Extract the (x, y) coordinate from the center of the cell holding the provided text.  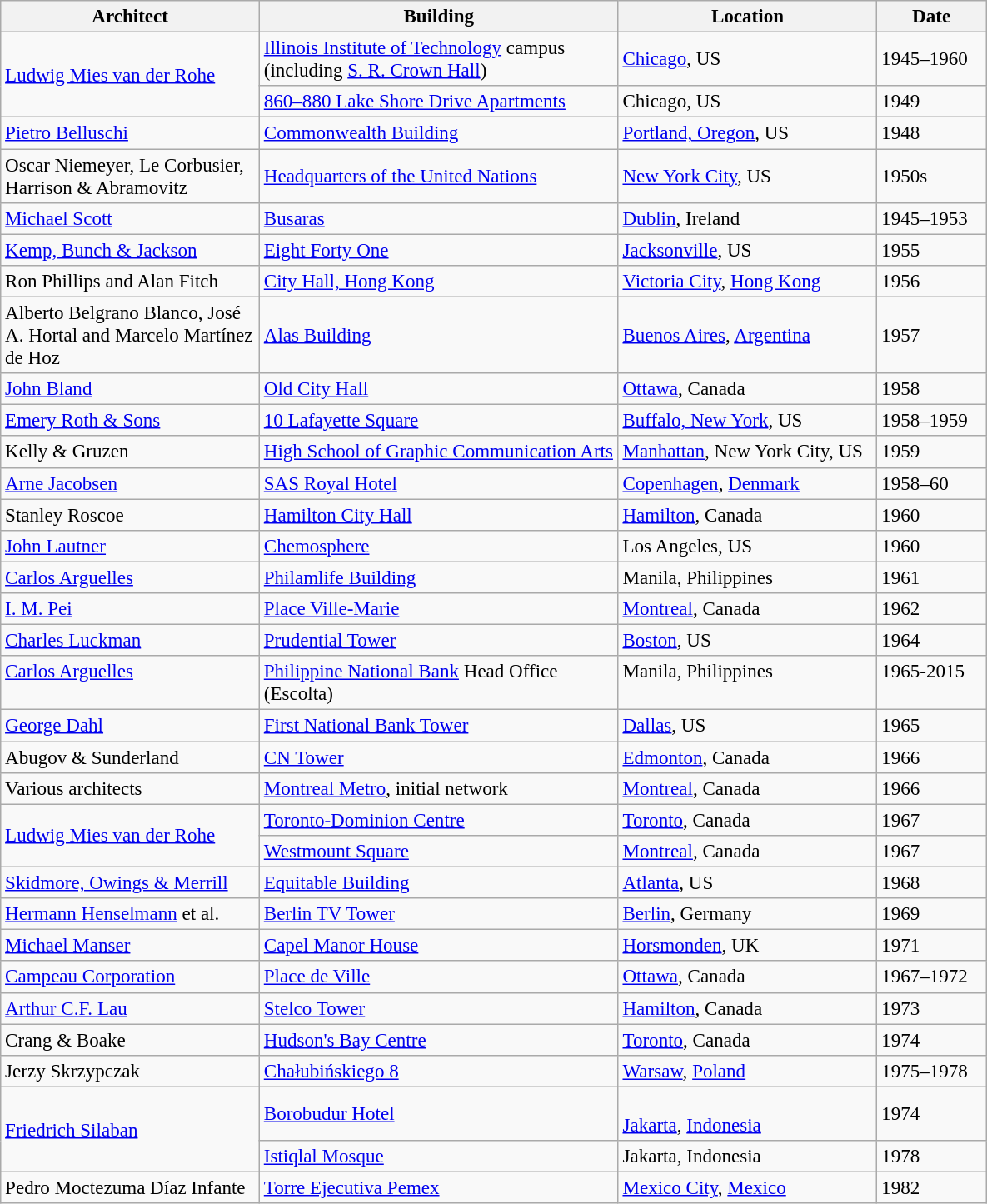
1945–1953 (931, 219)
John Bland (130, 389)
Pietro Belluschi (130, 133)
Busaras (438, 219)
Torre Ejecutiva Pemex (438, 1188)
Campeau Corporation (130, 977)
1968 (931, 883)
City Hall, Hong Kong (438, 282)
Chałubińskiego 8 (438, 1072)
Stanley Roscoe (130, 515)
I. M. Pei (130, 609)
Dallas, US (748, 726)
George Dahl (130, 726)
Charles Luckman (130, 641)
Hamilton City Hall (438, 515)
Illinois Institute of Technology campus (including S. R. Crown Hall) (438, 60)
Copenhagen, Denmark (748, 483)
Hermann Henselmann et al. (130, 914)
Dublin, Ireland (748, 219)
Arne Jacobsen (130, 483)
1965 (931, 726)
1958–60 (931, 483)
1958 (931, 389)
Atlanta, US (748, 883)
Oscar Niemeyer, Le Corbusier, Harrison & Abramovitz (130, 177)
Victoria City, Hong Kong (748, 282)
1945–1960 (931, 60)
1956 (931, 282)
Capel Manor House (438, 946)
First National Bank Tower (438, 726)
Commonwealth Building (438, 133)
John Lautner (130, 547)
Old City Hall (438, 389)
1957 (931, 336)
Stelco Tower (438, 1008)
Friedrich Silaban (130, 1129)
Place de Ville (438, 977)
Berlin, Germany (748, 914)
Ron Phillips and Alan Fitch (130, 282)
1949 (931, 102)
Arthur C.F. Lau (130, 1008)
SAS Royal Hotel (438, 483)
Mexico City, Mexico (748, 1188)
Michael Scott (130, 219)
Chemosphere (438, 547)
1969 (931, 914)
Boston, US (748, 641)
1982 (931, 1188)
Edmonton, Canada (748, 757)
1964 (931, 641)
860–880 Lake Shore Drive Apartments (438, 102)
Borobudur Hotel (438, 1113)
Hudson's Bay Centre (438, 1040)
Toronto-Dominion Centre (438, 820)
Westmount Square (438, 852)
1961 (931, 577)
1950s (931, 177)
Buenos Aires, Argentina (748, 336)
Portland, Oregon, US (748, 133)
1978 (931, 1157)
Prudential Tower (438, 641)
Alberto Belgrano Blanco, José A. Hortal and Marcelo Martínez de Hoz (130, 336)
Kemp, Bunch & Jackson (130, 250)
Warsaw, Poland (748, 1072)
Philippine National Bank Head Office (Escolta) (438, 683)
Buffalo, New York, US (748, 421)
Various architects (130, 789)
1967–1972 (931, 977)
Jacksonville, US (748, 250)
1973 (931, 1008)
1959 (931, 452)
1958–1959 (931, 421)
Date (931, 17)
10 Lafayette Square (438, 421)
Philamlife Building (438, 577)
Michael Manser (130, 946)
1955 (931, 250)
Crang & Boake (130, 1040)
High School of Graphic Communication Arts (438, 452)
1971 (931, 946)
Jerzy Skrzypczak (130, 1072)
Building (438, 17)
Pedro Moctezuma Díaz Infante (130, 1188)
Alas Building (438, 336)
Horsmonden, UK (748, 946)
Skidmore, Owings & Merrill (130, 883)
CN Tower (438, 757)
1965-2015 (931, 683)
Manhattan, New York City, US (748, 452)
1975–1978 (931, 1072)
Abugov & Sunderland (130, 757)
Kelly & Gruzen (130, 452)
Architect (130, 17)
Montreal Metro, initial network (438, 789)
Los Angeles, US (748, 547)
Headquarters of the United Nations (438, 177)
1962 (931, 609)
Berlin TV Tower (438, 914)
Istiqlal Mosque (438, 1157)
1948 (931, 133)
Eight Forty One (438, 250)
Emery Roth & Sons (130, 421)
Equitable Building (438, 883)
New York City, US (748, 177)
Location (748, 17)
Place Ville-Marie (438, 609)
